Capture the cell that displays the provided text and extract its (X, Y) central coordinate. 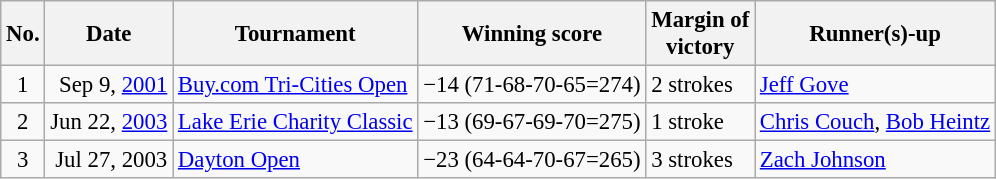
Sep 9, 2001 (109, 85)
Jeff Gove (876, 85)
3 strokes (700, 160)
Zach Johnson (876, 160)
2 strokes (700, 85)
Dayton Open (296, 160)
Chris Couch, Bob Heintz (876, 122)
3 (23, 160)
Lake Erie Charity Classic (296, 122)
1 (23, 85)
−13 (69-67-69-70=275) (532, 122)
−23 (64-64-70-67=265) (532, 160)
2 (23, 122)
Jul 27, 2003 (109, 160)
Buy.com Tri-Cities Open (296, 85)
Jun 22, 2003 (109, 122)
Date (109, 34)
Margin ofvictory (700, 34)
Tournament (296, 34)
No. (23, 34)
Winning score (532, 34)
−14 (71-68-70-65=274) (532, 85)
Runner(s)-up (876, 34)
1 stroke (700, 122)
